Search for the cell housing the specified text and yield its [x, y] center coordinate. 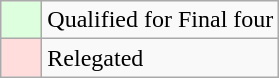
Relegated [160, 58]
Qualified for Final four [160, 20]
